Extract the [X, Y] coordinate from the center of the cell holding the provided text.  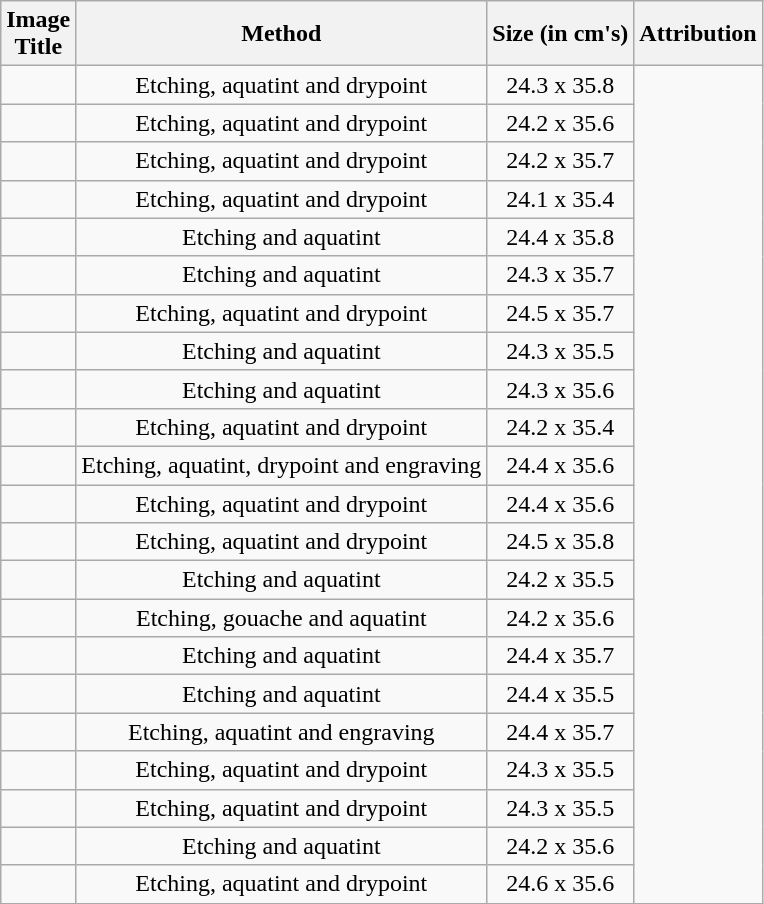
24.3 x 35.8 [560, 85]
24.3 x 35.6 [560, 389]
24.2 x 35.4 [560, 427]
24.4 x 35.8 [560, 237]
Etching, aquatint and engraving [282, 732]
Size (in cm's) [560, 34]
24.2 x 35.7 [560, 161]
24.4 x 35.5 [560, 694]
Method [282, 34]
Attribution [698, 34]
24.5 x 35.8 [560, 542]
Etching, gouache and aquatint [282, 618]
Etching, aquatint, drypoint and engraving [282, 465]
24.2 x 35.5 [560, 580]
24.6 x 35.6 [560, 884]
24.3 x 35.7 [560, 275]
24.5 x 35.7 [560, 313]
24.1 x 35.4 [560, 199]
ImageTitle [38, 34]
